Output the (X, Y) coordinate of the center of the cell containing the given text.  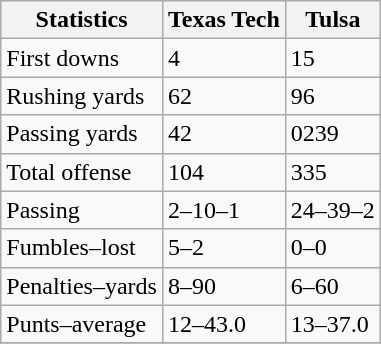
15 (332, 58)
104 (224, 172)
62 (224, 96)
5–2 (224, 248)
0–0 (332, 248)
4 (224, 58)
2–10–1 (224, 210)
Total offense (82, 172)
6–60 (332, 286)
42 (224, 134)
Fumbles–lost (82, 248)
13–37.0 (332, 324)
First downs (82, 58)
12–43.0 (224, 324)
8–90 (224, 286)
Punts–average (82, 324)
24–39–2 (332, 210)
335 (332, 172)
Passing (82, 210)
Penalties–yards (82, 286)
Rushing yards (82, 96)
Tulsa (332, 20)
Statistics (82, 20)
0239 (332, 134)
Passing yards (82, 134)
Texas Tech (224, 20)
96 (332, 96)
